Return the (x, y) coordinate for the center point of the cell that contains the specified text.  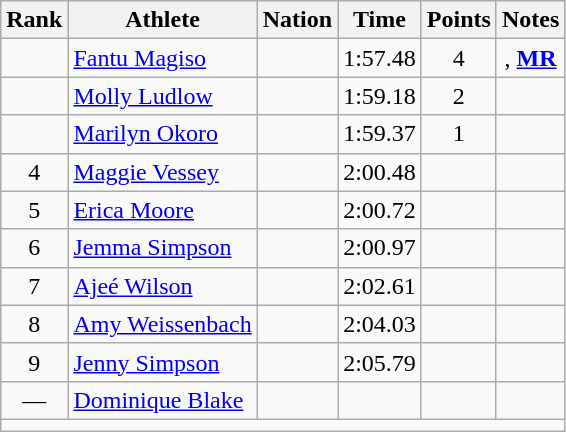
, MR (530, 58)
7 (34, 286)
Notes (530, 20)
Erica Moore (162, 210)
Points (458, 20)
1:59.18 (380, 96)
Maggie Vessey (162, 172)
2:02.61 (380, 286)
8 (34, 324)
2 (458, 96)
Jemma Simpson (162, 248)
1:57.48 (380, 58)
1:59.37 (380, 134)
2:00.97 (380, 248)
Athlete (162, 20)
1 (458, 134)
Time (380, 20)
Rank (34, 20)
5 (34, 210)
9 (34, 362)
2:00.48 (380, 172)
6 (34, 248)
2:05.79 (380, 362)
2:00.72 (380, 210)
Nation (297, 20)
2:04.03 (380, 324)
Dominique Blake (162, 400)
Amy Weissenbach (162, 324)
Fantu Magiso (162, 58)
Jenny Simpson (162, 362)
Ajeé Wilson (162, 286)
Molly Ludlow (162, 96)
— (34, 400)
Marilyn Okoro (162, 134)
